Determine the [x, y] coordinate at the center of the cell enclosing the given text.  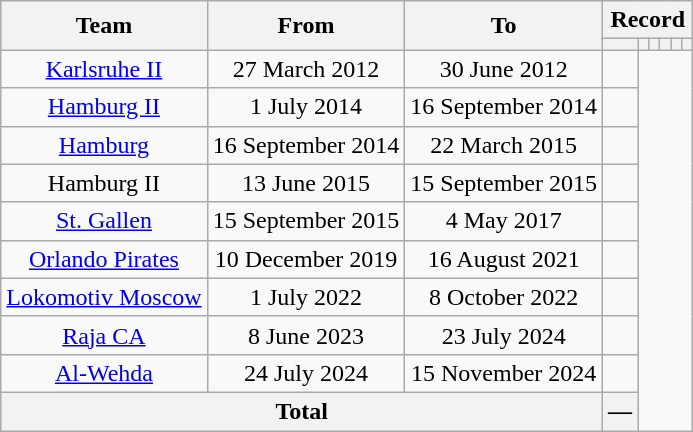
8 June 2023 [306, 335]
1 July 2014 [306, 107]
Total [302, 411]
To [504, 26]
Lokomotiv Moscow [104, 297]
10 December 2019 [306, 259]
4 May 2017 [504, 221]
Team [104, 26]
Karlsruhe II [104, 69]
1 July 2022 [306, 297]
16 August 2021 [504, 259]
Hamburg [104, 145]
Orlando Pirates [104, 259]
13 June 2015 [306, 183]
St. Gallen [104, 221]
27 March 2012 [306, 69]
8 October 2022 [504, 297]
Record [648, 20]
24 July 2024 [306, 373]
22 March 2015 [504, 145]
From [306, 26]
Al-Wehda [104, 373]
Raja CA [104, 335]
23 July 2024 [504, 335]
15 November 2024 [504, 373]
30 June 2012 [504, 69]
— [620, 411]
